Provide the (x, y) coordinate of the cell's center where the given text is located.  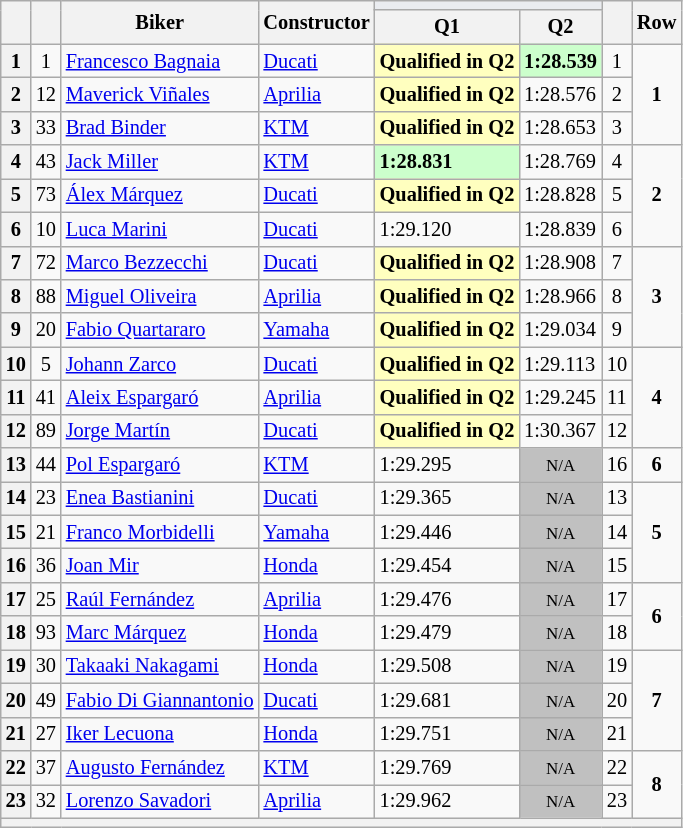
Joan Mir (160, 565)
1:29.508 (447, 666)
1:29.120 (447, 229)
Jorge Martín (160, 431)
1:28.539 (560, 61)
27 (46, 734)
1:29.034 (560, 330)
Marc Márquez (160, 633)
Aleix Espargaró (160, 397)
1:29.295 (447, 465)
Enea Bastianini (160, 498)
89 (46, 431)
1:28.576 (560, 94)
1:29.769 (447, 767)
1:29.751 (447, 734)
72 (46, 263)
1:29.479 (447, 633)
Miguel Oliveira (160, 296)
1:28.769 (560, 162)
1:28.908 (560, 263)
Iker Lecuona (160, 734)
Q2 (560, 27)
37 (46, 767)
30 (46, 666)
Row (656, 22)
1:29.113 (560, 364)
33 (46, 128)
1:29.446 (447, 532)
73 (46, 195)
Francesco Bagnaia (160, 61)
Fabio Di Giannantonio (160, 700)
Franco Morbidelli (160, 532)
Lorenzo Savadori (160, 801)
Biker (160, 22)
1:28.966 (560, 296)
36 (46, 565)
1:28.828 (560, 195)
Johann Zarco (160, 364)
1:28.839 (560, 229)
1:29.962 (447, 801)
41 (46, 397)
Jack Miller (160, 162)
Brad Binder (160, 128)
Luca Marini (160, 229)
88 (46, 296)
Fabio Quartararo (160, 330)
Q1 (447, 27)
44 (46, 465)
1:30.367 (560, 431)
Raúl Fernández (160, 599)
32 (46, 801)
49 (46, 700)
1:29.681 (447, 700)
Constructor (317, 22)
Álex Márquez (160, 195)
1:28.653 (560, 128)
1:29.365 (447, 498)
25 (46, 599)
1:29.454 (447, 565)
Maverick Viñales (160, 94)
Takaaki Nakagami (160, 666)
1:29.476 (447, 599)
Augusto Fernández (160, 767)
93 (46, 633)
Marco Bezzecchi (160, 263)
1:29.245 (560, 397)
Pol Espargaró (160, 465)
1:28.831 (447, 162)
43 (46, 162)
